Determine the [x, y] coordinate at the center of the cell enclosing the given text.  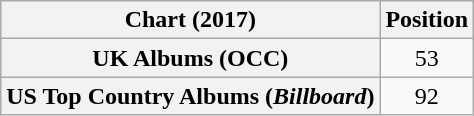
US Top Country Albums (Billboard) [190, 96]
Position [427, 20]
92 [427, 96]
Chart (2017) [190, 20]
UK Albums (OCC) [190, 58]
53 [427, 58]
